Find where the given text appears and provide that cell's center as [X, Y] coordinate. 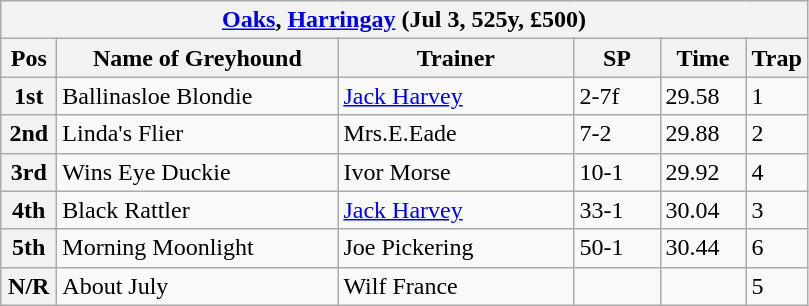
7-2 [617, 134]
SP [617, 58]
Wilf France [456, 286]
10-1 [617, 172]
5th [29, 248]
4 [776, 172]
Pos [29, 58]
Trainer [456, 58]
2nd [29, 134]
Black Rattler [198, 210]
30.04 [703, 210]
6 [776, 248]
3rd [29, 172]
About July [198, 286]
3 [776, 210]
29.92 [703, 172]
Joe Pickering [456, 248]
1st [29, 96]
Linda's Flier [198, 134]
Morning Moonlight [198, 248]
33-1 [617, 210]
30.44 [703, 248]
Wins Eye Duckie [198, 172]
Mrs.E.Eade [456, 134]
5 [776, 286]
2 [776, 134]
4th [29, 210]
Name of Greyhound [198, 58]
2-7f [617, 96]
Trap [776, 58]
N/R [29, 286]
Ballinasloe Blondie [198, 96]
50-1 [617, 248]
29.58 [703, 96]
Oaks, Harringay (Jul 3, 525y, £500) [404, 20]
29.88 [703, 134]
1 [776, 96]
Time [703, 58]
Ivor Morse [456, 172]
